Provide the [X, Y] coordinate of the cell's center where the given text is located.  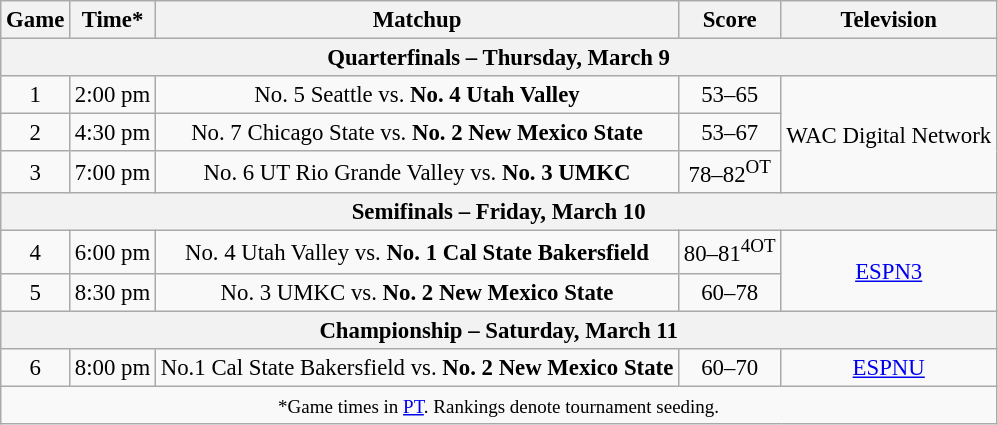
2 [36, 133]
ESPNU [889, 367]
60–78 [730, 292]
3 [36, 172]
6 [36, 367]
78–82OT [730, 172]
Score [730, 20]
5 [36, 292]
7:00 pm [113, 172]
4:30 pm [113, 133]
No. 4 Utah Valley vs. No. 1 Cal State Bakersfield [416, 252]
8:00 pm [113, 367]
2:00 pm [113, 95]
80–814OT [730, 252]
6:00 pm [113, 252]
No. 3 UMKC vs. No. 2 New Mexico State [416, 292]
8:30 pm [113, 292]
*Game times in PT. Rankings denote tournament seeding. [499, 405]
No.1 Cal State Bakersfield vs. No. 2 New Mexico State [416, 367]
Championship – Saturday, March 11 [499, 330]
Quarterfinals – Thursday, March 9 [499, 58]
Time* [113, 20]
1 [36, 95]
60–70 [730, 367]
53–65 [730, 95]
Television [889, 20]
4 [36, 252]
No. 5 Seattle vs. No. 4 Utah Valley [416, 95]
Game [36, 20]
No. 6 UT Rio Grande Valley vs. No. 3 UMKC [416, 172]
53–67 [730, 133]
Matchup [416, 20]
ESPN3 [889, 271]
Semifinals – Friday, March 10 [499, 213]
No. 7 Chicago State vs. No. 2 New Mexico State [416, 133]
WAC Digital Network [889, 134]
